Detect which cell encompasses the target text, then output its (X, Y) center coordinate. 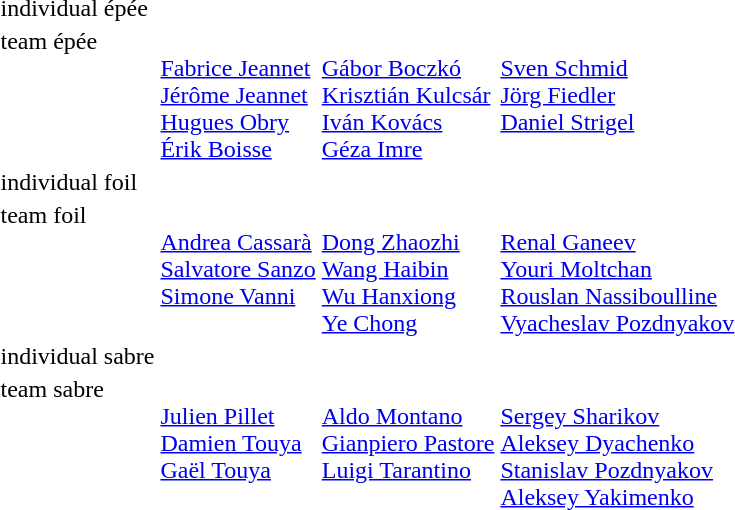
Gábor BoczkóKrisztián KulcsárIván KovácsGéza Imre (408, 95)
Andrea CassaràSalvatore SanzoSimone Vanni (238, 269)
Fabrice JeannetJérôme JeannetHugues ObryÉrik Boisse (238, 95)
Dong ZhaozhiWang HaibinWu HanxiongYe Chong (408, 269)
